Output the (x, y) coordinate of the center of the cell containing the given text.  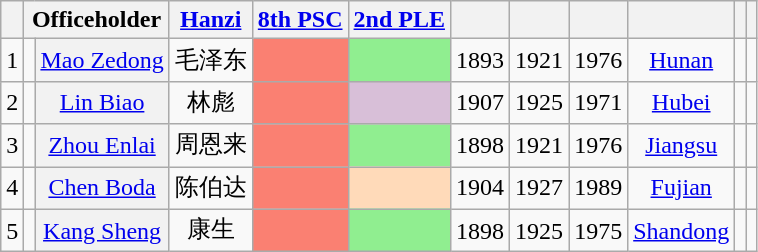
Shandong (682, 230)
毛泽东 (210, 60)
Officeholder (96, 20)
5 (12, 230)
1989 (598, 188)
陈伯达 (210, 188)
1927 (540, 188)
1904 (480, 188)
3 (12, 146)
1907 (480, 102)
1971 (598, 102)
康生 (210, 230)
Lin Biao (102, 102)
Hanzi (210, 20)
Jiangsu (682, 146)
2nd PLE (399, 20)
Chen Boda (102, 188)
1893 (480, 60)
1975 (598, 230)
1 (12, 60)
Hunan (682, 60)
4 (12, 188)
Mao Zedong (102, 60)
周恩来 (210, 146)
Hubei (682, 102)
8th PSC (300, 20)
Fujian (682, 188)
2 (12, 102)
Zhou Enlai (102, 146)
Kang Sheng (102, 230)
林彪 (210, 102)
